Search for the cell housing the specified text and yield its (x, y) center coordinate. 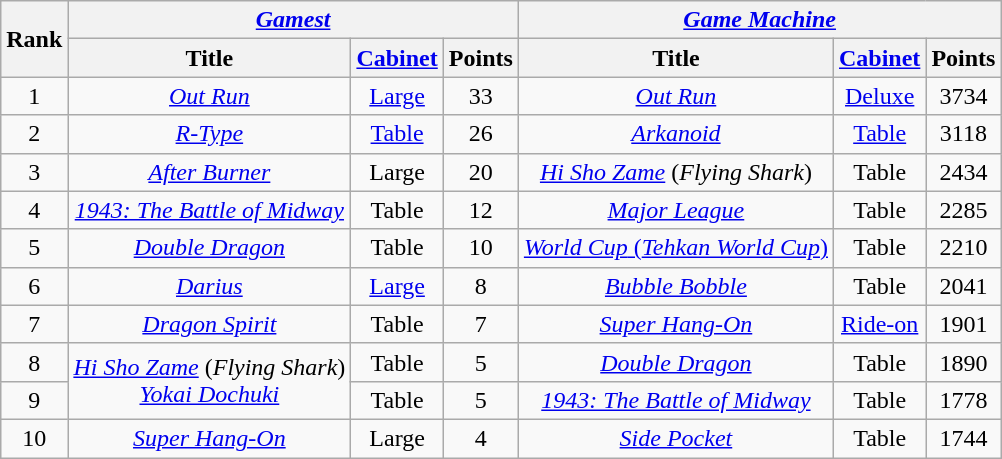
1 (34, 96)
Side Pocket (676, 438)
Rank (34, 39)
Arkanoid (676, 134)
2285 (964, 210)
Game Machine (760, 20)
26 (480, 134)
Deluxe (879, 96)
After Burner (210, 172)
3118 (964, 134)
20 (480, 172)
1901 (964, 324)
2 (34, 134)
1890 (964, 362)
1744 (964, 438)
Darius (210, 286)
2434 (964, 172)
12 (480, 210)
Bubble Bobble (676, 286)
3734 (964, 96)
Major League (676, 210)
Hi Sho Zame (Flying Shark) Yokai Dochuki (210, 381)
9 (34, 400)
33 (480, 96)
Ride-on (879, 324)
Hi Sho Zame (Flying Shark) (676, 172)
Gamest (294, 20)
2041 (964, 286)
Dragon Spirit (210, 324)
2210 (964, 248)
6 (34, 286)
R-Type (210, 134)
1778 (964, 400)
World Cup (Tehkan World Cup) (676, 248)
3 (34, 172)
